Pinpoint the cell where the given text exists, returning its (x, y) midpoint coordinate. 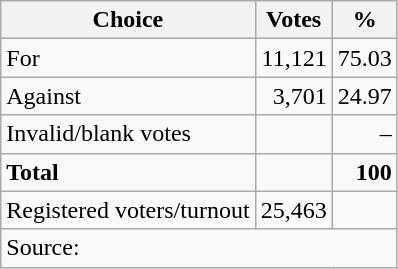
% (364, 20)
100 (364, 172)
– (364, 134)
25,463 (294, 210)
3,701 (294, 96)
Choice (128, 20)
24.97 (364, 96)
For (128, 58)
Against (128, 96)
Total (128, 172)
11,121 (294, 58)
Votes (294, 20)
Invalid/blank votes (128, 134)
Source: (199, 248)
75.03 (364, 58)
Registered voters/turnout (128, 210)
